Find where the given text appears and provide that cell's center as (x, y) coordinate. 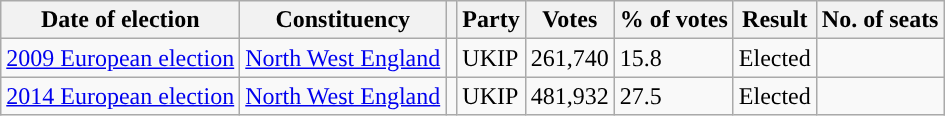
261,740 (570, 58)
Constituency (343, 20)
15.8 (674, 58)
2014 European election (120, 96)
27.5 (674, 96)
Date of election (120, 20)
Result (774, 20)
481,932 (570, 96)
% of votes (674, 20)
Party (491, 20)
No. of seats (880, 20)
2009 European election (120, 58)
Votes (570, 20)
